Locate the cell with the specified text and output its [X, Y] center coordinate. 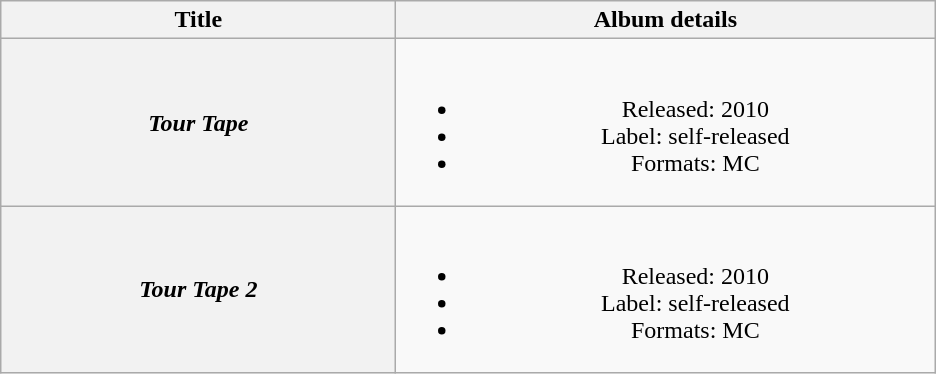
Title [198, 20]
Album details [666, 20]
Tour Tape 2 [198, 290]
Tour Tape [198, 122]
